Return (x, y) of the center of cell containing provided text 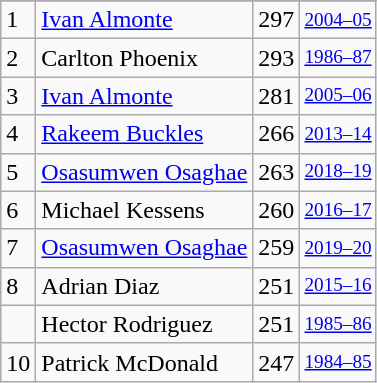
260 (276, 210)
10 (18, 362)
266 (276, 134)
2013–14 (338, 134)
Patrick McDonald (144, 362)
Michael Kessens (144, 210)
1984–85 (338, 362)
2016–17 (338, 210)
Carlton Phoenix (144, 58)
3 (18, 96)
2 (18, 58)
1986–87 (338, 58)
8 (18, 286)
7 (18, 248)
247 (276, 362)
Adrian Diaz (144, 286)
259 (276, 248)
4 (18, 134)
Rakeem Buckles (144, 134)
293 (276, 58)
263 (276, 172)
2005–06 (338, 96)
281 (276, 96)
2015–16 (338, 286)
5 (18, 172)
2004–05 (338, 20)
2019–20 (338, 248)
1 (18, 20)
1985–86 (338, 324)
297 (276, 20)
Hector Rodriguez (144, 324)
2018–19 (338, 172)
6 (18, 210)
